Provide the [x, y] coordinate of the cell's center where the given text is located.  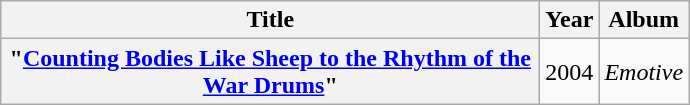
"Counting Bodies Like Sheep to the Rhythm of the War Drums" [270, 72]
2004 [570, 72]
Album [644, 20]
Title [270, 20]
Emotive [644, 72]
Year [570, 20]
